Provide the (X, Y) coordinate of the cell's center where the given text is located.  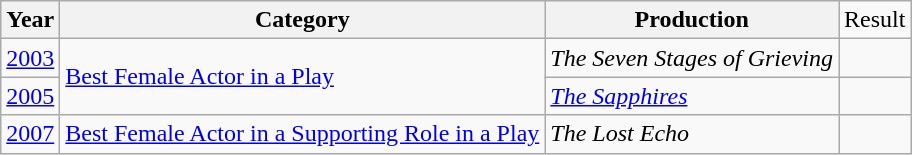
2005 (30, 96)
Best Female Actor in a Play (302, 77)
The Lost Echo (692, 134)
Best Female Actor in a Supporting Role in a Play (302, 134)
Result (874, 20)
The Seven Stages of Grieving (692, 58)
Category (302, 20)
Year (30, 20)
2007 (30, 134)
Production (692, 20)
The Sapphires (692, 96)
2003 (30, 58)
